Detect which cell encompasses the target text, then output its (X, Y) center coordinate. 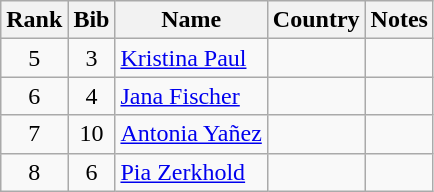
Country (316, 20)
4 (92, 96)
8 (34, 172)
Notes (399, 20)
Bib (92, 20)
Rank (34, 20)
10 (92, 134)
5 (34, 58)
Name (191, 20)
Kristina Paul (191, 58)
Pia Zerkhold (191, 172)
7 (34, 134)
Jana Fischer (191, 96)
3 (92, 58)
Antonia Yañez (191, 134)
